Locate the cell with the specified text and output its (X, Y) center coordinate. 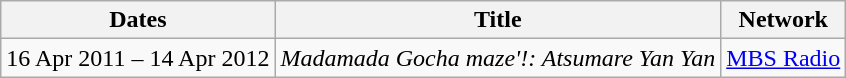
Network (784, 20)
Title (498, 20)
Dates (138, 20)
MBS Radio (784, 58)
16 Apr 2011 – 14 Apr 2012 (138, 58)
Madamada Gocha maze'!: Atsumare Yan Yan (498, 58)
